For the text-containing cell, return its midpoint in [X, Y] coordinate format. 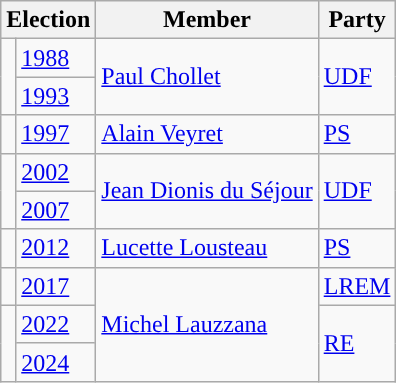
Jean Dionis du Séjour [207, 191]
LREM [357, 286]
Alain Veyret [207, 134]
2002 [56, 172]
2022 [56, 324]
2024 [56, 362]
RE [357, 343]
1993 [56, 96]
Paul Chollet [207, 77]
1988 [56, 58]
2007 [56, 210]
Party [357, 20]
1997 [56, 134]
2012 [56, 248]
Election [48, 20]
Member [207, 20]
Lucette Lousteau [207, 248]
2017 [56, 286]
Michel Lauzzana [207, 324]
